Determine the [X, Y] coordinate at the center of the cell enclosing the given text.  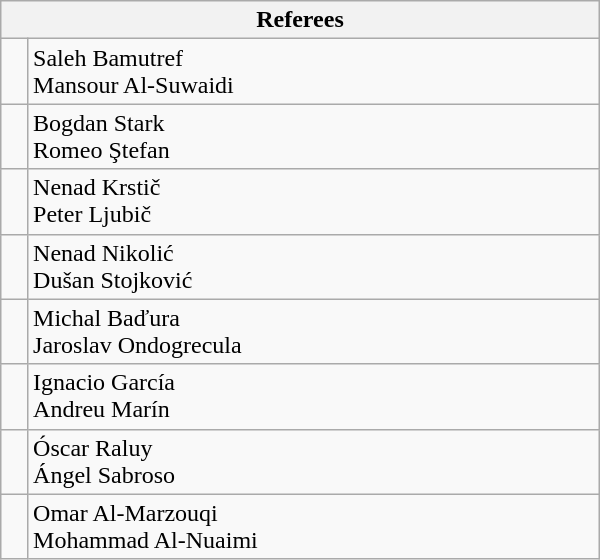
Nenad NikolićDušan Stojković [314, 266]
Saleh BamutrefMansour Al-Suwaidi [314, 72]
Óscar RaluyÁngel Sabroso [314, 462]
Michal BaďuraJaroslav Ondogrecula [314, 332]
Bogdan StarkRomeo Ştefan [314, 136]
Omar Al-MarzouqiMohammad Al-Nuaimi [314, 526]
Nenad KrstičPeter Ljubič [314, 202]
Ignacio GarcíaAndreu Marín [314, 396]
Referees [300, 20]
